Detect which cell encompasses the target text, then output its (x, y) center coordinate. 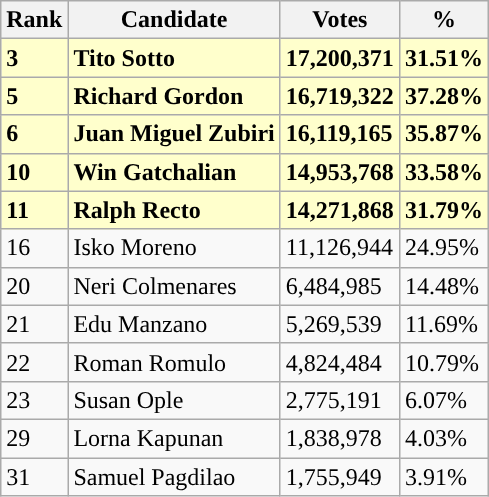
Rank (34, 20)
31.51% (444, 58)
14,953,768 (340, 172)
20 (34, 286)
16 (34, 248)
6.07% (444, 400)
Juan Miguel Zubiri (174, 134)
Roman Romulo (174, 362)
16,719,322 (340, 96)
Edu Manzano (174, 324)
11.69% (444, 324)
2,775,191 (340, 400)
4.03% (444, 438)
4,824,484 (340, 362)
Susan Ople (174, 400)
1,838,978 (340, 438)
14,271,868 (340, 210)
10 (34, 172)
6 (34, 134)
11,126,944 (340, 248)
3.91% (444, 477)
22 (34, 362)
29 (34, 438)
14.48% (444, 286)
Win Gatchalian (174, 172)
% (444, 20)
10.79% (444, 362)
6,484,985 (340, 286)
Votes (340, 20)
Tito Sotto (174, 58)
21 (34, 324)
33.58% (444, 172)
5 (34, 96)
Candidate (174, 20)
1,755,949 (340, 477)
31 (34, 477)
37.28% (444, 96)
3 (34, 58)
35.87% (444, 134)
16,119,165 (340, 134)
23 (34, 400)
31.79% (444, 210)
Ralph Recto (174, 210)
5,269,539 (340, 324)
Samuel Pagdilao (174, 477)
24.95% (444, 248)
Neri Colmenares (174, 286)
Lorna Kapunan (174, 438)
11 (34, 210)
Isko Moreno (174, 248)
Richard Gordon (174, 96)
17,200,371 (340, 58)
